Output the [X, Y] coordinate of the center of the cell containing the given text.  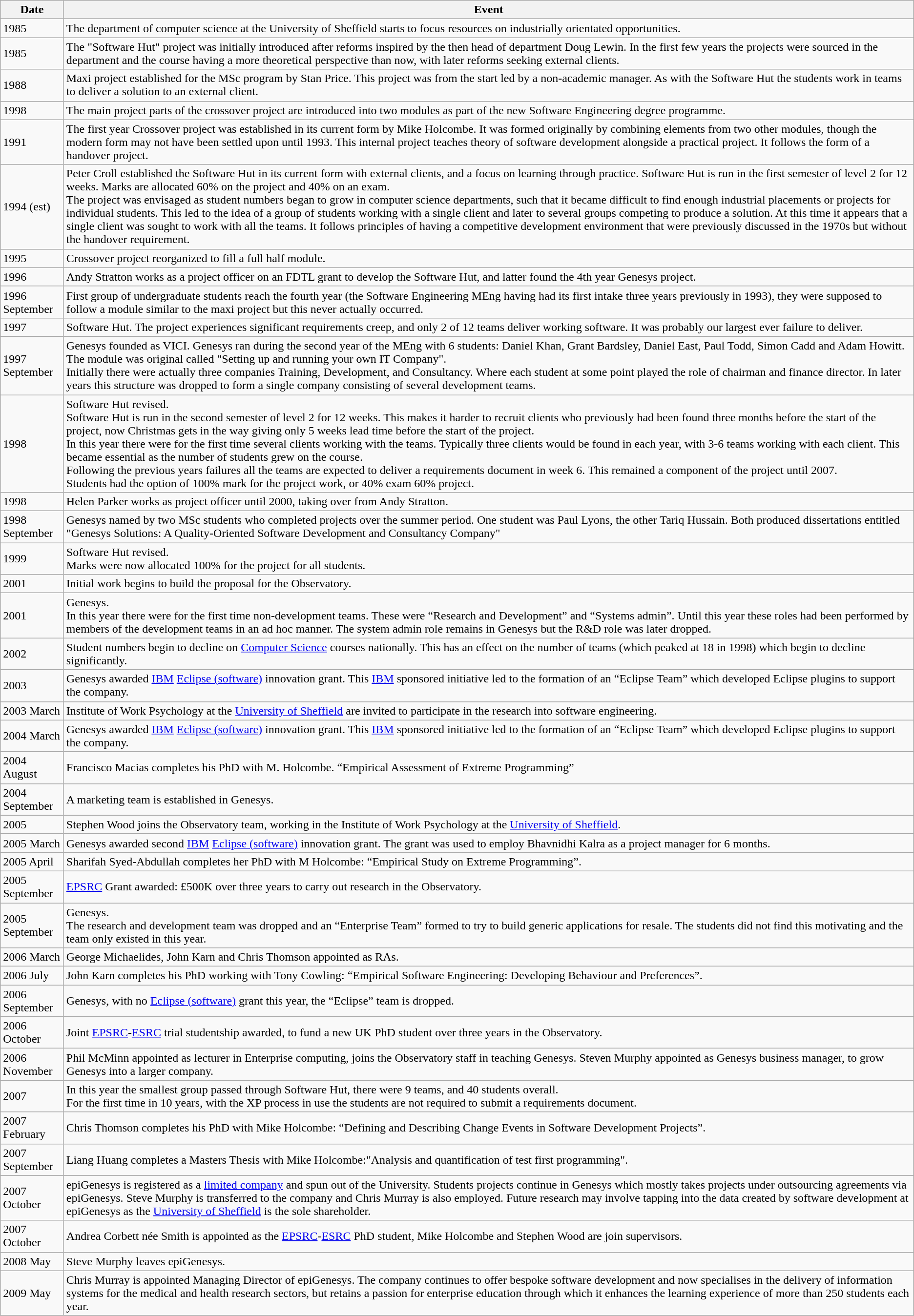
1995 [32, 258]
Event [488, 10]
2005 April [32, 862]
1991 [32, 142]
A marketing team is established in Genesys. [488, 800]
2005 [32, 824]
Andrea Corbett née Smith is appointed as the EPSRC-ESRC PhD student, Mike Holcombe and Stephen Wood are join supervisors. [488, 1236]
Helen Parker works as project officer until 2000, taking over from Andy Stratton. [488, 502]
Stephen Wood joins the Observatory team, working in the Institute of Work Psychology at the University of Sheffield. [488, 824]
2006 September [32, 1001]
2007 February [32, 1128]
Francisco Macias completes his PhD with M. Holcombe. “Empirical Assessment of Extreme Programming” [488, 767]
2003 March [32, 711]
2006 October [32, 1033]
EPSRC Grant awarded: £500K over three years to carry out research in the Observatory. [488, 886]
1996 [32, 277]
Andy Stratton works as a project officer on an FDTL grant to develop the Software Hut, and latter found the 4th year Genesys project. [488, 277]
Date [32, 10]
2003 [32, 685]
Software Hut revised.Marks were now allocated 100% for the project for all students. [488, 558]
1999 [32, 558]
2004 March [32, 736]
Joint EPSRC-ESRC trial studentship awarded, to fund a new UK PhD student over three years in the Observatory. [488, 1033]
1997 September [32, 365]
Crossover project reorganized to fill a full half module. [488, 258]
Steve Murphy leaves epiGenesys. [488, 1261]
Institute of Work Psychology at the University of Sheffield are invited to participate in the research into software engineering. [488, 711]
The department of computer science at the University of Sheffield starts to focus resources on industrially orientated opportunities. [488, 28]
John Karn completes his PhD working with Tony Cowling: “Empirical Software Engineering: Developing Behaviour and Preferences”. [488, 976]
2002 [32, 654]
2007 September [32, 1160]
Genesys awarded second IBM Eclipse (software) innovation grant. The grant was used to employ Bhavnidhi Kalra as a project manager for 6 months. [488, 843]
1988 [32, 85]
2004 September [32, 800]
2006 November [32, 1064]
Initial work begins to build the proposal for the Observatory. [488, 584]
Liang Huang completes a Masters Thesis with Mike Holcombe:"Analysis and quantification of test first programming". [488, 1160]
1996 September [32, 302]
Sharifah Syed-Abdullah completes her PhD with M Holcombe: “Empirical Study on Extreme Programming”. [488, 862]
2008 May [32, 1261]
Chris Thomson completes his PhD with Mike Holcombe: “Defining and Describing Change Events in Software Development Projects”. [488, 1128]
2006 July [32, 976]
1994 (est) [32, 207]
2006 March [32, 957]
George Michaelides, John Karn and Chris Thomson appointed as RAs. [488, 957]
2009 May [32, 1293]
The main project parts of the crossover project are introduced into two modules as part of the new Software Engineering degree programme. [488, 110]
2007 [32, 1096]
1997 [32, 327]
2004 August [32, 767]
Genesys, with no Eclipse (software) grant this year, the “Eclipse” team is dropped. [488, 1001]
1998 September [32, 527]
2005 March [32, 843]
